For the text-containing cell, return its midpoint in (x, y) coordinate format. 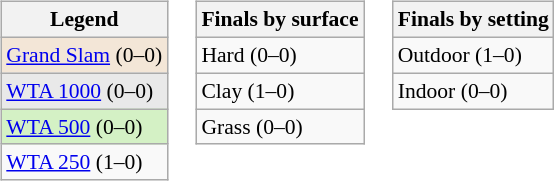
Finals by surface (280, 20)
Clay (1–0) (280, 91)
Finals by setting (474, 20)
WTA 250 (1–0) (84, 162)
Grass (0–0) (280, 127)
WTA 500 (0–0) (84, 127)
Hard (0–0) (280, 55)
Grand Slam (0–0) (84, 55)
Outdoor (1–0) (474, 55)
Legend (84, 20)
Indoor (0–0) (474, 91)
WTA 1000 (0–0) (84, 91)
